Provide the [x, y] coordinate of the cell's center where the given text is located.  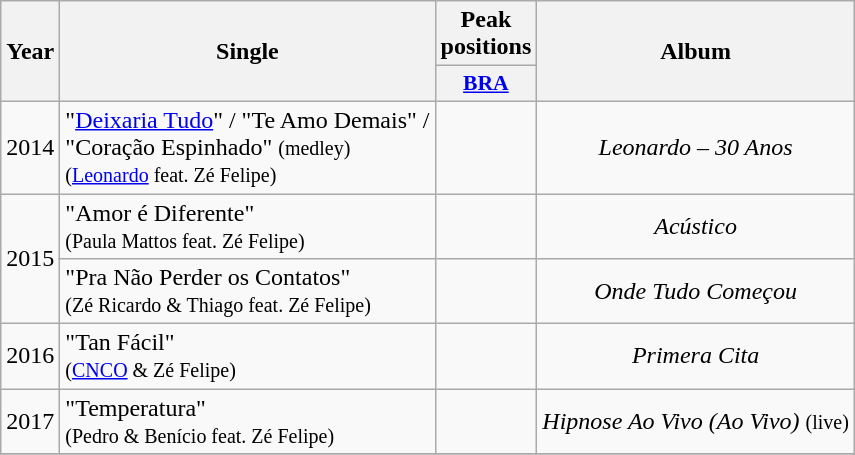
"Pra Não Perder os Contatos"(Zé Ricardo & Thiago feat. Zé Felipe) [248, 292]
Leonardo – 30 Anos [696, 147]
2016 [30, 356]
"Temperatura"(Pedro & Benício feat. Zé Felipe) [248, 422]
Hipnose Ao Vivo (Ao Vivo) (live) [696, 422]
"Tan Fácil"(CNCO & Zé Felipe) [248, 356]
"Deixaria Tudo" / "Te Amo Demais" / "Coração Espinhado" (medley)(Leonardo feat. Zé Felipe) [248, 147]
Acústico [696, 226]
Year [30, 52]
Primera Cita [696, 356]
BRA [486, 84]
Album [696, 52]
Single [248, 52]
2017 [30, 422]
2015 [30, 259]
Peak positions [486, 34]
2014 [30, 147]
Onde Tudo Começou [696, 292]
"Amor é Diferente"(Paula Mattos feat. Zé Felipe) [248, 226]
